Detect which cell encompasses the target text, then output its [x, y] center coordinate. 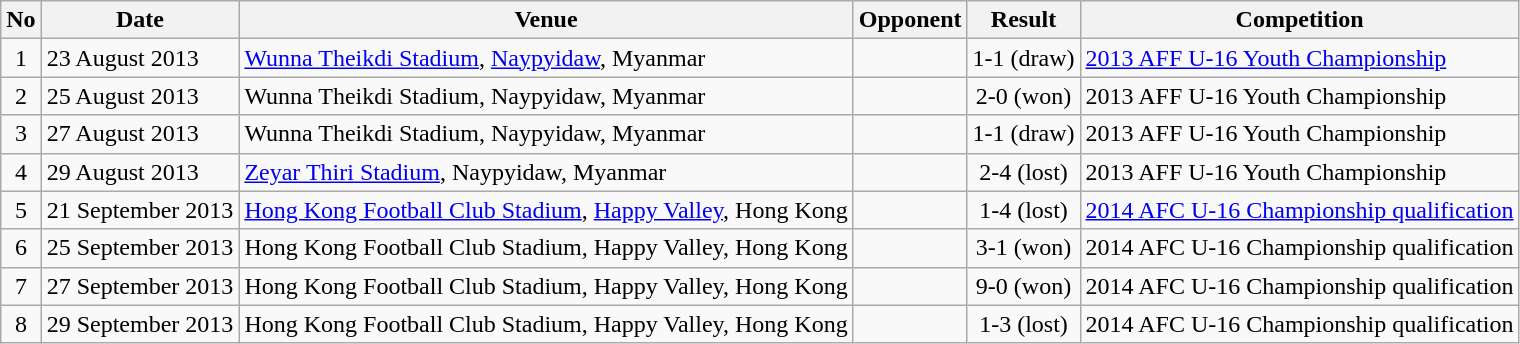
3 [21, 134]
Date [140, 20]
2 [21, 96]
9-0 (won) [1024, 286]
25 August 2013 [140, 96]
29 August 2013 [140, 172]
1-3 (lost) [1024, 324]
27 September 2013 [140, 286]
Opponent [910, 20]
Competition [1300, 20]
7 [21, 286]
27 August 2013 [140, 134]
29 September 2013 [140, 324]
Result [1024, 20]
2-0 (won) [1024, 96]
25 September 2013 [140, 248]
5 [21, 210]
3-1 (won) [1024, 248]
Venue [546, 20]
2-4 (lost) [1024, 172]
21 September 2013 [140, 210]
8 [21, 324]
1 [21, 58]
1-4 (lost) [1024, 210]
No [21, 20]
4 [21, 172]
Zeyar Thiri Stadium, Naypyidaw, Myanmar [546, 172]
23 August 2013 [140, 58]
6 [21, 248]
